Return the [X, Y] coordinate for the center point of the cell that contains the specified text.  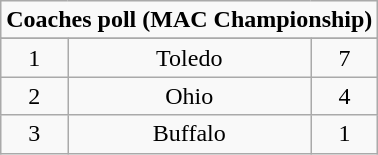
4 [344, 96]
3 [34, 134]
Toledo [190, 58]
7 [344, 58]
2 [34, 96]
Ohio [190, 96]
Coaches poll (MAC Championship) [190, 20]
Buffalo [190, 134]
